From the cell containing the given text, extract its center point as (x, y) coordinate. 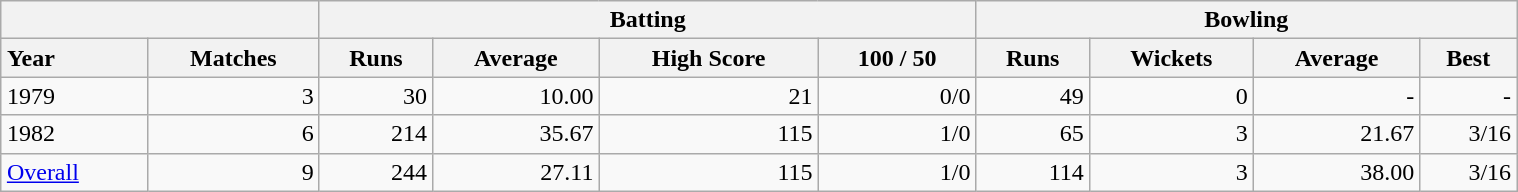
0/0 (897, 96)
Batting (648, 20)
244 (376, 172)
65 (1032, 134)
Best (1468, 58)
9 (233, 172)
21.67 (1336, 134)
214 (376, 134)
21 (708, 96)
27.11 (516, 172)
High Score (708, 58)
Overall (74, 172)
49 (1032, 96)
10.00 (516, 96)
100 / 50 (897, 58)
Wickets (1171, 58)
Matches (233, 58)
0 (1171, 96)
Bowling (1246, 20)
35.67 (516, 134)
30 (376, 96)
1979 (74, 96)
38.00 (1336, 172)
1982 (74, 134)
114 (1032, 172)
6 (233, 134)
Year (74, 58)
